Locate the cell with the specified text and output its [X, Y] center coordinate. 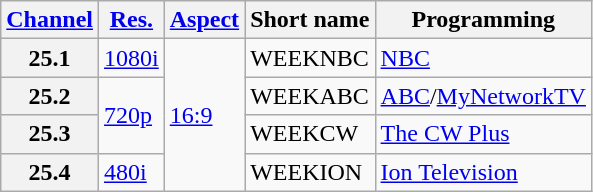
25.3 [50, 134]
16:9 [204, 115]
Res. [132, 20]
Programming [483, 20]
1080i [132, 58]
480i [132, 172]
Ion Television [483, 172]
ABC/MyNetworkTV [483, 96]
The CW Plus [483, 134]
Short name [310, 20]
Aspect [204, 20]
Channel [50, 20]
WEEKION [310, 172]
25.1 [50, 58]
NBC [483, 58]
WEEKCW [310, 134]
WEEKABC [310, 96]
720p [132, 115]
WEEKNBC [310, 58]
25.4 [50, 172]
25.2 [50, 96]
